Search for the cell housing the specified text and yield its [X, Y] center coordinate. 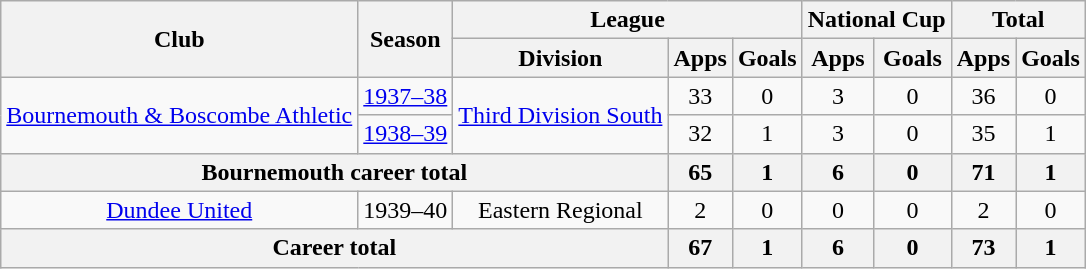
32 [700, 134]
67 [700, 248]
Division [560, 58]
Dundee United [180, 210]
1938–39 [406, 134]
35 [983, 134]
1937–38 [406, 96]
Career total [334, 248]
36 [983, 96]
Eastern Regional [560, 210]
33 [700, 96]
Season [406, 39]
71 [983, 172]
Bournemouth career total [334, 172]
Bournemouth & Boscombe Athletic [180, 115]
National Cup [876, 20]
73 [983, 248]
Total [1018, 20]
Club [180, 39]
Third Division South [560, 115]
League [628, 20]
65 [700, 172]
1939–40 [406, 210]
